For the text-containing cell, return its midpoint in [x, y] coordinate format. 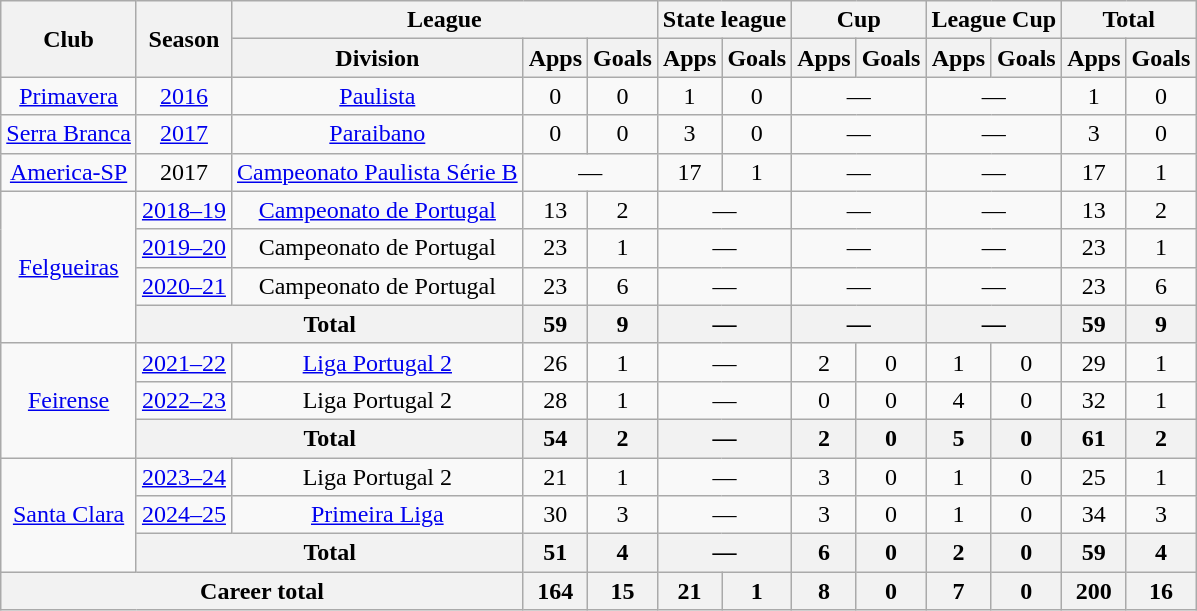
2019–20 [184, 248]
2020–21 [184, 286]
State league [724, 20]
8 [824, 591]
30 [555, 515]
Career total [262, 591]
Primavera [69, 96]
28 [555, 400]
Felgueiras [69, 267]
164 [555, 591]
Division [377, 58]
Cup [859, 20]
26 [555, 362]
34 [1094, 515]
200 [1094, 591]
2023–24 [184, 477]
54 [555, 438]
7 [958, 591]
Season [184, 39]
2018–19 [184, 210]
32 [1094, 400]
25 [1094, 477]
Paulista [377, 96]
League [444, 20]
Campeonato Paulista Série B [377, 172]
Feirense [69, 400]
51 [555, 553]
16 [1161, 591]
Paraibano [377, 134]
15 [623, 591]
2024–25 [184, 515]
2021–22 [184, 362]
29 [1094, 362]
2022–23 [184, 400]
2016 [184, 96]
Santa Clara [69, 515]
America-SP [69, 172]
Serra Branca [69, 134]
League Cup [994, 20]
61 [1094, 438]
Primeira Liga [377, 515]
5 [958, 438]
Club [69, 39]
